From the cell containing the given text, extract its center point as [x, y] coordinate. 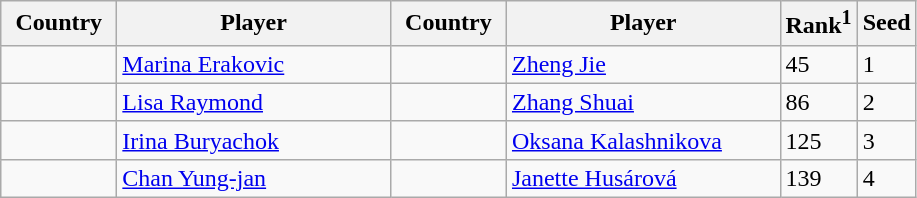
139 [818, 178]
3 [886, 140]
4 [886, 178]
1 [886, 64]
Oksana Kalashnikova [643, 140]
86 [818, 102]
Rank1 [818, 24]
Zheng Jie [643, 64]
Zhang Shuai [643, 102]
125 [818, 140]
Irina Buryachok [254, 140]
2 [886, 102]
Janette Husárová [643, 178]
Chan Yung-jan [254, 178]
Marina Erakovic [254, 64]
Seed [886, 24]
Lisa Raymond [254, 102]
45 [818, 64]
